Provide the (X, Y) coordinate of the cell's center where the given text is located.  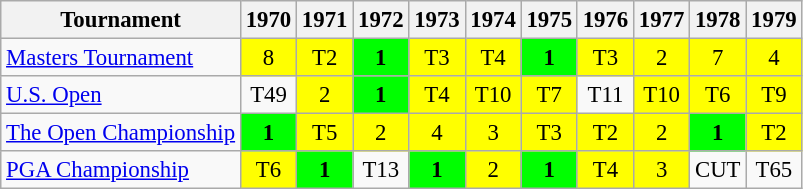
1979 (774, 20)
T5 (325, 133)
1978 (718, 20)
Tournament (121, 20)
Masters Tournament (121, 58)
T13 (381, 170)
1973 (437, 20)
T49 (268, 95)
1977 (661, 20)
1974 (493, 20)
1976 (605, 20)
1971 (325, 20)
U.S. Open (121, 95)
The Open Championship (121, 133)
1975 (549, 20)
7 (718, 58)
T9 (774, 95)
CUT (718, 170)
T7 (549, 95)
T11 (605, 95)
PGA Championship (121, 170)
1972 (381, 20)
1970 (268, 20)
T65 (774, 170)
8 (268, 58)
